Output the [x, y] coordinate of the center of the cell containing the given text.  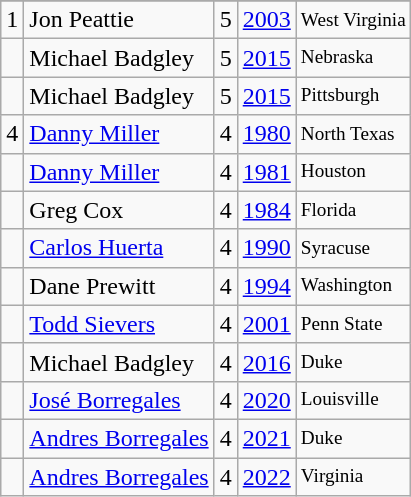
North Texas [353, 134]
1994 [266, 286]
Pittsburgh [353, 96]
1984 [266, 210]
Nebraska [353, 58]
1981 [266, 172]
Syracuse [353, 248]
Houston [353, 172]
2021 [266, 438]
Dane Prewitt [119, 286]
Penn State [353, 324]
Virginia [353, 477]
1 [12, 20]
2003 [266, 20]
2016 [266, 362]
Louisville [353, 400]
Jon Peattie [119, 20]
Florida [353, 210]
2022 [266, 477]
Greg Cox [119, 210]
2020 [266, 400]
Washington [353, 286]
West Virginia [353, 20]
Carlos Huerta [119, 248]
2001 [266, 324]
1980 [266, 134]
José Borregales [119, 400]
Todd Sievers [119, 324]
1990 [266, 248]
